Extract the (x, y) coordinate from the center of the cell holding the provided text.  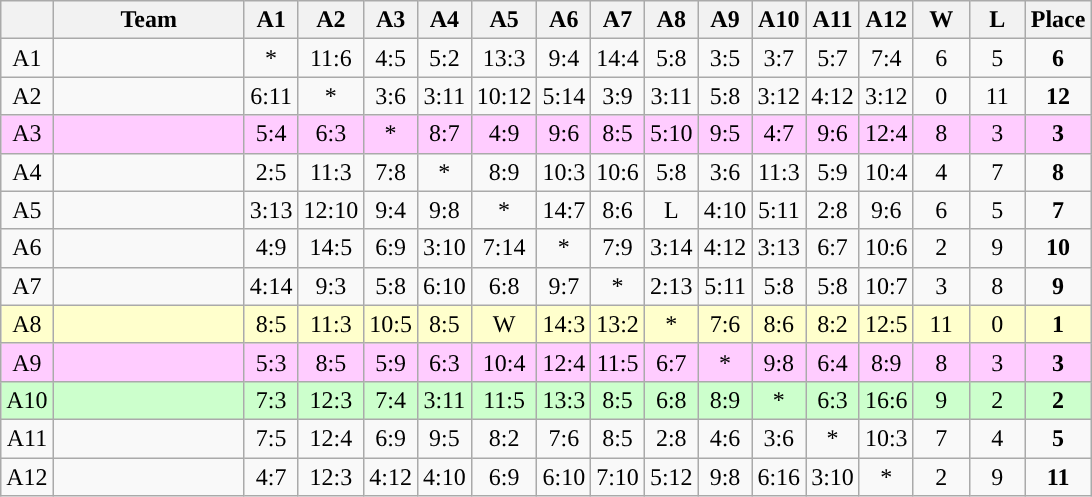
5:4 (271, 134)
8:7 (444, 134)
1 (1058, 324)
5:7 (833, 58)
4:14 (271, 286)
10:5 (391, 324)
14:5 (331, 248)
6:4 (833, 362)
Place (1058, 20)
14:4 (618, 58)
7:14 (504, 248)
9:7 (564, 286)
10:7 (886, 286)
13:2 (618, 324)
10 (1058, 248)
6:16 (779, 477)
2:5 (271, 172)
9:3 (331, 286)
3:7 (779, 58)
7:9 (618, 248)
7:10 (618, 477)
4:6 (725, 438)
5:12 (671, 477)
14:7 (564, 210)
3:14 (671, 248)
5:14 (564, 96)
7:5 (271, 438)
12 (1058, 96)
Team (148, 20)
6:11 (271, 96)
5:2 (444, 58)
7:3 (271, 400)
14:3 (564, 324)
3:5 (725, 58)
7:8 (391, 172)
12:5 (886, 324)
10:12 (504, 96)
5:3 (271, 362)
5:10 (671, 134)
2:13 (671, 286)
16:6 (886, 400)
4:5 (391, 58)
11:6 (331, 58)
12:10 (331, 210)
3:9 (618, 96)
